Provide the (x, y) coordinate of the cell's center where the given text is located.  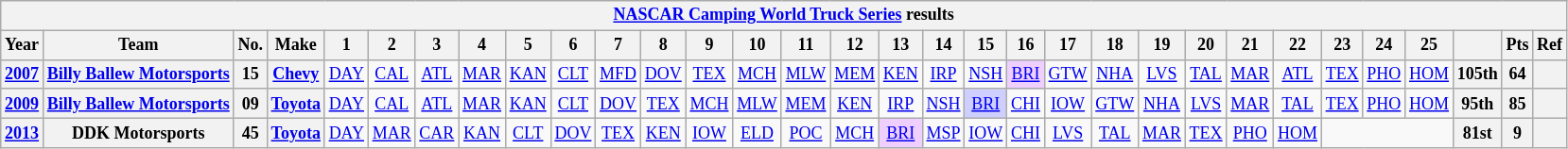
20 (1206, 45)
2009 (23, 104)
No. (250, 45)
23 (1342, 45)
85 (1517, 104)
Ref (1550, 45)
18 (1115, 45)
DDK Motorsports (138, 132)
Make (295, 45)
105th (1477, 74)
2 (392, 45)
10 (757, 45)
Pts (1517, 45)
POC (806, 132)
Chevy (295, 74)
16 (1026, 45)
2013 (23, 132)
MSP (944, 132)
MFD (618, 74)
45 (250, 132)
NASCAR Camping World Truck Series results (784, 15)
95th (1477, 104)
24 (1385, 45)
3 (437, 45)
Team (138, 45)
81st (1477, 132)
22 (1298, 45)
25 (1430, 45)
CAR (437, 132)
8 (663, 45)
Year (23, 45)
12 (855, 45)
ELD (757, 132)
17 (1068, 45)
2007 (23, 74)
11 (806, 45)
5 (528, 45)
09 (250, 104)
4 (482, 45)
64 (1517, 74)
6 (573, 45)
13 (900, 45)
7 (618, 45)
19 (1162, 45)
21 (1250, 45)
14 (944, 45)
1 (346, 45)
